Determine the [x, y] coordinate at the center of the cell enclosing the given text.  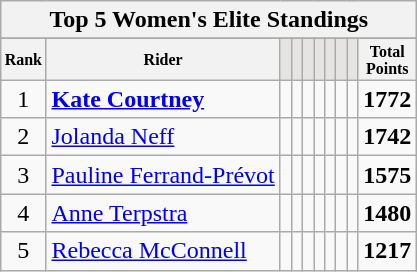
2 [24, 137]
Anne Terpstra [163, 213]
3 [24, 175]
Rebecca McConnell [163, 251]
4 [24, 213]
Jolanda Neff [163, 137]
Kate Courtney [163, 99]
Rider [163, 60]
1742 [388, 137]
TotalPoints [388, 60]
1 [24, 99]
1772 [388, 99]
Top 5 Women's Elite Standings [209, 20]
1217 [388, 251]
1480 [388, 213]
Rank [24, 60]
1575 [388, 175]
5 [24, 251]
Pauline Ferrand-Prévot [163, 175]
